Capture the cell that displays the provided text and extract its [X, Y] central coordinate. 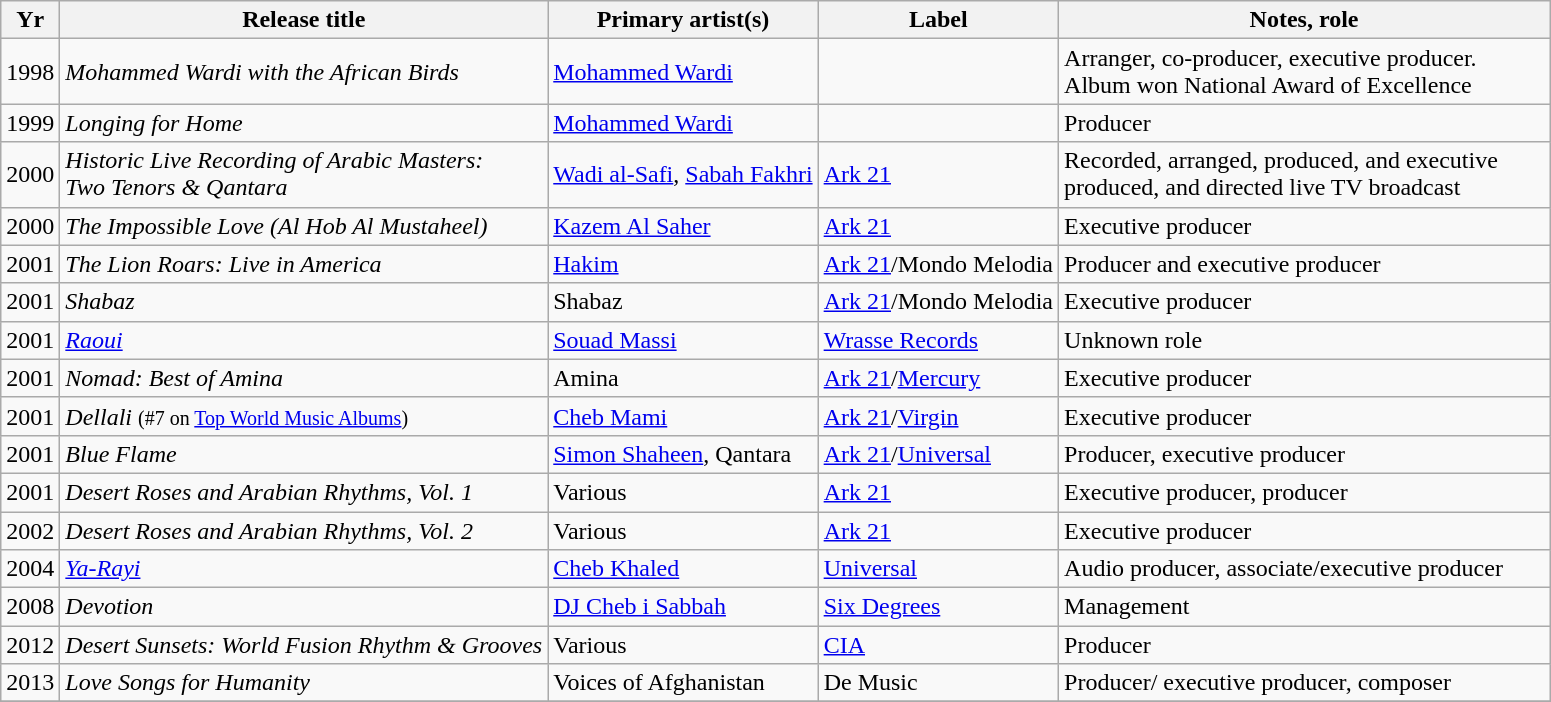
Producer and executive producer [1304, 264]
Universal [938, 569]
Audio producer, associate/executive producer [1304, 569]
Nomad: Best of Amina [304, 378]
2008 [30, 607]
De Music [938, 683]
Amina [683, 378]
2004 [30, 569]
Hakim [683, 264]
Dellali (#7 on Top World Music Albums) [304, 416]
Ark 21/Virgin [938, 416]
Recorded, arranged, produced, and executive produced, and directed live TV broadcast [1304, 174]
2012 [30, 645]
Producer/ executive producer, composer [1304, 683]
Love Songs for Humanity [304, 683]
Arranger, co-producer, executive producer. Album won National Award of Excellence [1304, 72]
Kazem Al Saher [683, 226]
Blue Flame [304, 454]
Producer, executive producer [1304, 454]
The Lion Roars: Live in America [304, 264]
Yr [30, 20]
Desert Roses and Arabian Rhythms, Vol. 1 [304, 492]
2002 [30, 531]
Ya-Rayi [304, 569]
Ark 21/Mercury [938, 378]
Executive producer, producer [1304, 492]
Ark 21/Universal [938, 454]
2013 [30, 683]
Devotion [304, 607]
Raoui [304, 340]
Unknown role [1304, 340]
DJ Cheb i Sabbah [683, 607]
Label [938, 20]
Longing for Home [304, 123]
1998 [30, 72]
Wrasse Records [938, 340]
Desert Roses and Arabian Rhythms, Vol. 2 [304, 531]
Historic Live Recording of Arabic Masters:Two Tenors & Qantara [304, 174]
Release title [304, 20]
1999 [30, 123]
Souad Massi [683, 340]
Desert Sunsets: World Fusion Rhythm & Grooves [304, 645]
Notes, role [1304, 20]
Management [1304, 607]
Voices of Afghanistan [683, 683]
CIA [938, 645]
Mohammed Wardi with the African Birds [304, 72]
Primary artist(s) [683, 20]
The Impossible Love (Al Hob Al Mustaheel) [304, 226]
Wadi al-Safi, Sabah Fakhri [683, 174]
Cheb Khaled [683, 569]
Simon Shaheen, Qantara [683, 454]
Six Degrees [938, 607]
Cheb Mami [683, 416]
